Capture the cell that displays the provided text and extract its (X, Y) central coordinate. 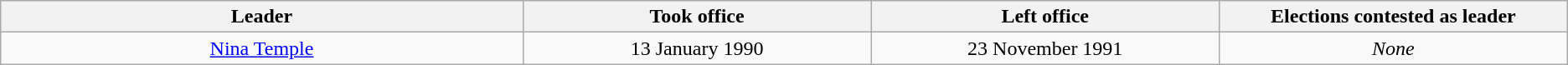
Leader (262, 17)
13 January 1990 (697, 48)
Elections contested as leader (1394, 17)
23 November 1991 (1045, 48)
Left office (1045, 17)
None (1394, 48)
Nina Temple (262, 48)
Took office (697, 17)
